Output the (X, Y) coordinate of the center of the cell containing the given text.  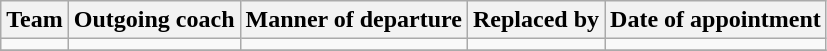
Outgoing coach (154, 20)
Replaced by (536, 20)
Team (35, 20)
Manner of departure (354, 20)
Date of appointment (716, 20)
